Scan for the cell matching the given text and deliver its [x, y] coordinate at center. 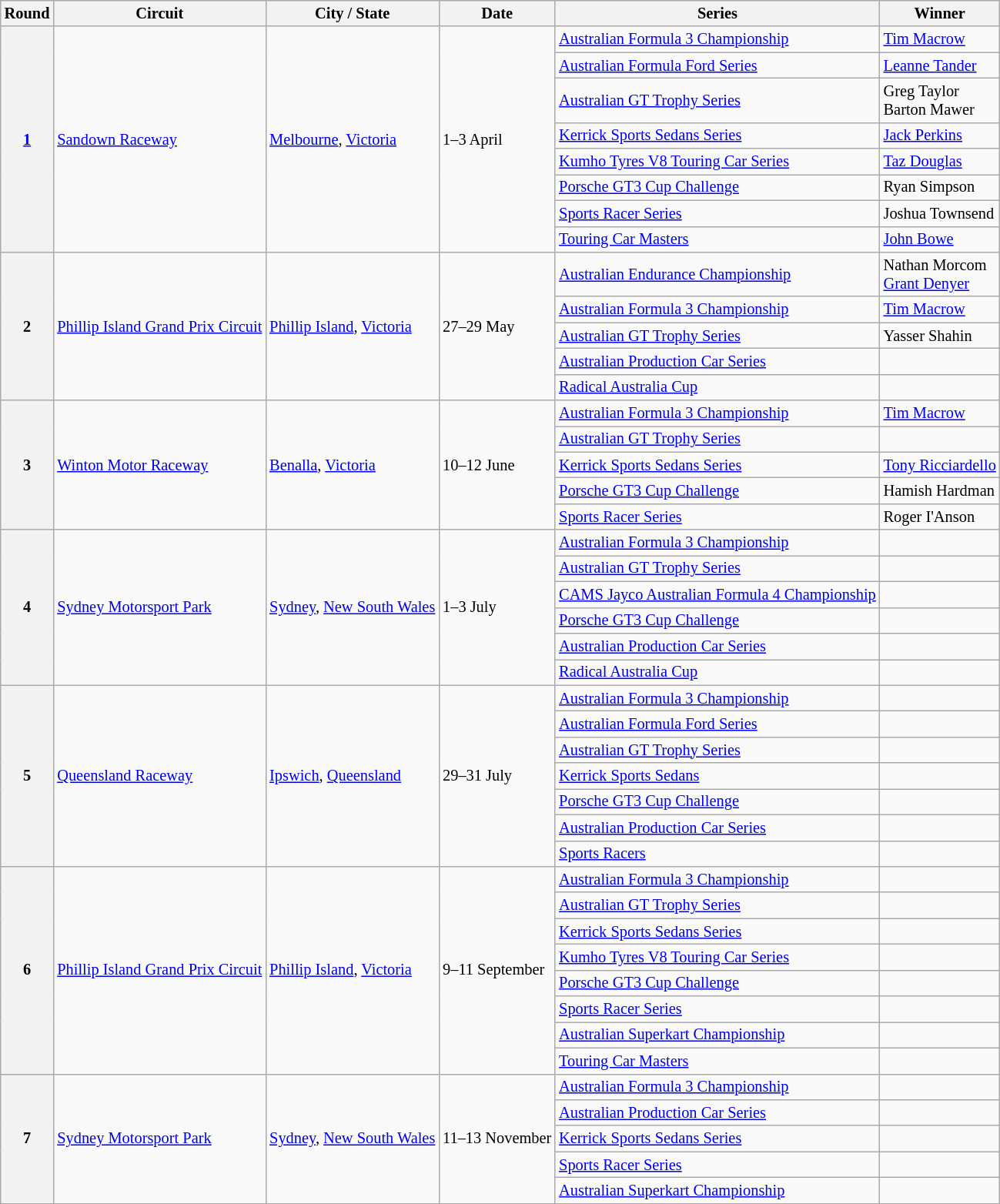
Kerrick Sports Sedans [717, 776]
5 [28, 776]
Australian Endurance Championship [717, 274]
Joshua Townsend [940, 213]
29–31 July [497, 776]
4 [28, 607]
Melbourne, Victoria [353, 139]
Sandown Raceway [159, 139]
1–3 April [497, 139]
Winner [940, 13]
Greg Taylor Barton Mawer [940, 100]
Leanne Tander [940, 65]
Date [497, 13]
27–29 May [497, 326]
11–13 November [497, 1139]
Tony Ricciardello [940, 465]
3 [28, 465]
Benalla, Victoria [353, 465]
Queensland Raceway [159, 776]
City / State [353, 13]
Winton Motor Raceway [159, 465]
John Bowe [940, 239]
1 [28, 139]
Nathan Morcom Grant Denyer [940, 274]
Ryan Simpson [940, 187]
Circuit [159, 13]
Series [717, 13]
Hamish Hardman [940, 490]
Jack Perkins [940, 135]
Taz Douglas [940, 162]
2 [28, 326]
Round [28, 13]
Yasser Shahin [940, 336]
Sports Racers [717, 854]
7 [28, 1139]
6 [28, 970]
9–11 September [497, 970]
10–12 June [497, 465]
Ipswich, Queensland [353, 776]
Roger I'Anson [940, 517]
CAMS Jayco Australian Formula 4 Championship [717, 594]
1–3 July [497, 607]
